Provide the (X, Y) coordinate of the cell's center where the given text is located.  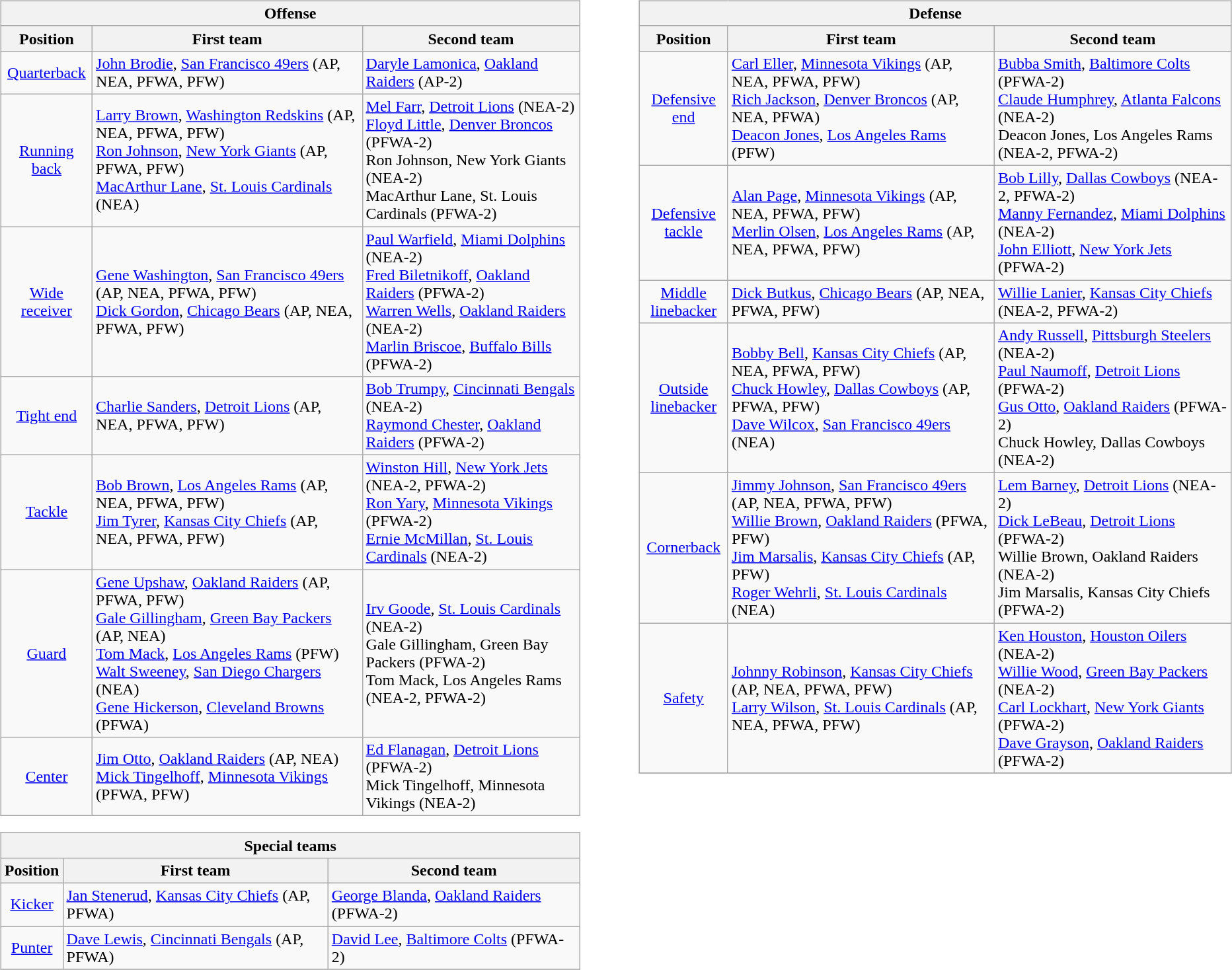
Middle linebacker (683, 301)
Running back (46, 160)
Bob Brown, Los Angeles Rams (AP, NEA, PFWA, PFW) Jim Tyrer, Kansas City Chiefs (AP, NEA, PFWA, PFW) (227, 513)
Winston Hill, New York Jets (NEA-2, PFWA-2) Ron Yary, Minnesota Vikings (PFWA-2) Ernie McMillan, St. Louis Cardinals (NEA-2) (471, 513)
Outside linebacker (683, 398)
Offense (290, 13)
Kicker (32, 904)
Quarterback (46, 73)
Jim Otto, Oakland Raiders (AP, NEA) Mick Tingelhoff, Minnesota Vikings (PFWA, PFW) (227, 777)
Andy Russell, Pittsburgh Steelers (NEA-2)Paul Naumoff, Detroit Lions (PFWA-2)Gus Otto, Oakland Raiders (PFWA-2)Chuck Howley, Dallas Cowboys (NEA-2) (1112, 398)
Guard (46, 653)
Daryle Lamonica, Oakland Raiders (AP-2) (471, 73)
Bob Lilly, Dallas Cowboys (NEA-2, PFWA-2) Manny Fernandez, Miami Dolphins (NEA-2) John Elliott, New York Jets (PFWA-2) (1112, 222)
Bubba Smith, Baltimore Colts (PFWA-2) Claude Humphrey, Atlanta Falcons (NEA-2) Deacon Jones, Los Angeles Rams (NEA-2, PFWA-2) (1112, 108)
Punter (32, 948)
Defensive end (683, 108)
Irv Goode, St. Louis Cardinals (NEA-2) Gale Gillingham, Green Bay Packers (PFWA-2) Tom Mack, Los Angeles Rams (NEA-2, PFWA-2) (471, 653)
Lem Barney, Detroit Lions (NEA-2) Dick LeBeau, Detroit Lions (PFWA-2) Willie Brown, Oakland Raiders (NEA-2) Jim Marsalis, Kansas City Chiefs (PFWA-2) (1112, 548)
Jan Stenerud, Kansas City Chiefs (AP, PFWA) (196, 904)
Johnny Robinson, Kansas City Chiefs (AP, NEA, PFWA, PFW) Larry Wilson, St. Louis Cardinals (AP, NEA, PFWA, PFW) (861, 698)
Cornerback (683, 548)
John Brodie, San Francisco 49ers (AP, NEA, PFWA, PFW) (227, 73)
Safety (683, 698)
Carl Eller, Minnesota Vikings (AP, NEA, PFWA, PFW) Rich Jackson, Denver Broncos (AP, NEA, PFWA) Deacon Jones, Los Angeles Rams (PFW) (861, 108)
Dick Butkus, Chicago Bears (AP, NEA, PFWA, PFW) (861, 301)
Center (46, 777)
Wide receiver (46, 301)
Larry Brown, Washington Redskins (AP, NEA, PFWA, PFW) Ron Johnson, New York Giants (AP, PFWA, PFW)MacArthur Lane, St. Louis Cardinals (NEA) (227, 160)
Bobby Bell, Kansas City Chiefs (AP, NEA, PFWA, PFW)Chuck Howley, Dallas Cowboys (AP, PFWA, PFW)Dave Wilcox, San Francisco 49ers (NEA) (861, 398)
Alan Page, Minnesota Vikings (AP, NEA, PFWA, PFW) Merlin Olsen, Los Angeles Rams (AP, NEA, PFWA, PFW) (861, 222)
Willie Lanier, Kansas City Chiefs (NEA-2, PFWA-2) (1112, 301)
Dave Lewis, Cincinnati Bengals (AP, PFWA) (196, 948)
Gene Washington, San Francisco 49ers (AP, NEA, PFWA, PFW) Dick Gordon, Chicago Bears (AP, NEA, PFWA, PFW) (227, 301)
Defense (935, 13)
David Lee, Baltimore Colts (PFWA-2) (453, 948)
Defensive tackle (683, 222)
Special teams (290, 845)
Ed Flanagan, Detroit Lions (PFWA-2) Mick Tingelhoff, Minnesota Vikings (NEA-2) (471, 777)
Tight end (46, 416)
Charlie Sanders, Detroit Lions (AP, NEA, PFWA, PFW) (227, 416)
Bob Trumpy, Cincinnati Bengals (NEA-2) Raymond Chester, Oakland Raiders (PFWA-2) (471, 416)
Tackle (46, 513)
George Blanda, Oakland Raiders (PFWA-2) (453, 904)
